For the text-containing cell, return its midpoint in (x, y) coordinate format. 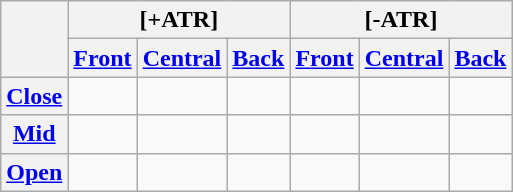
[-ATR] (401, 20)
Open (34, 172)
Close (34, 96)
Mid (34, 134)
[+ATR] (179, 20)
